Return the [x, y] coordinate for the center point of the cell that contains the specified text.  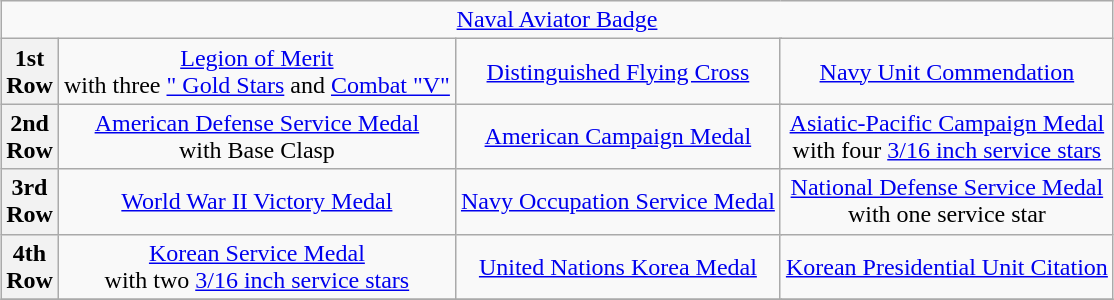
Naval Aviator Badge [558, 20]
Asiatic-Pacific Campaign Medal with four 3/16 inch service stars [946, 136]
American Campaign Medal [618, 136]
Legion of Merit with three " Gold Stars and Combat "V" [256, 72]
Korean Presidential Unit Citation [946, 266]
National Defense Service Medal with one service star [946, 202]
United Nations Korea Medal [618, 266]
4thRow [30, 266]
American Defense Service Medal with Base Clasp [256, 136]
Navy Unit Commendation [946, 72]
3rdRow [30, 202]
Korean Service Medal with two 3/16 inch service stars [256, 266]
Navy Occupation Service Medal [618, 202]
Distinguished Flying Cross [618, 72]
1stRow [30, 72]
World War II Victory Medal [256, 202]
2ndRow [30, 136]
